Identify which cell holds the provided text, then report its (x, y) central coordinate. 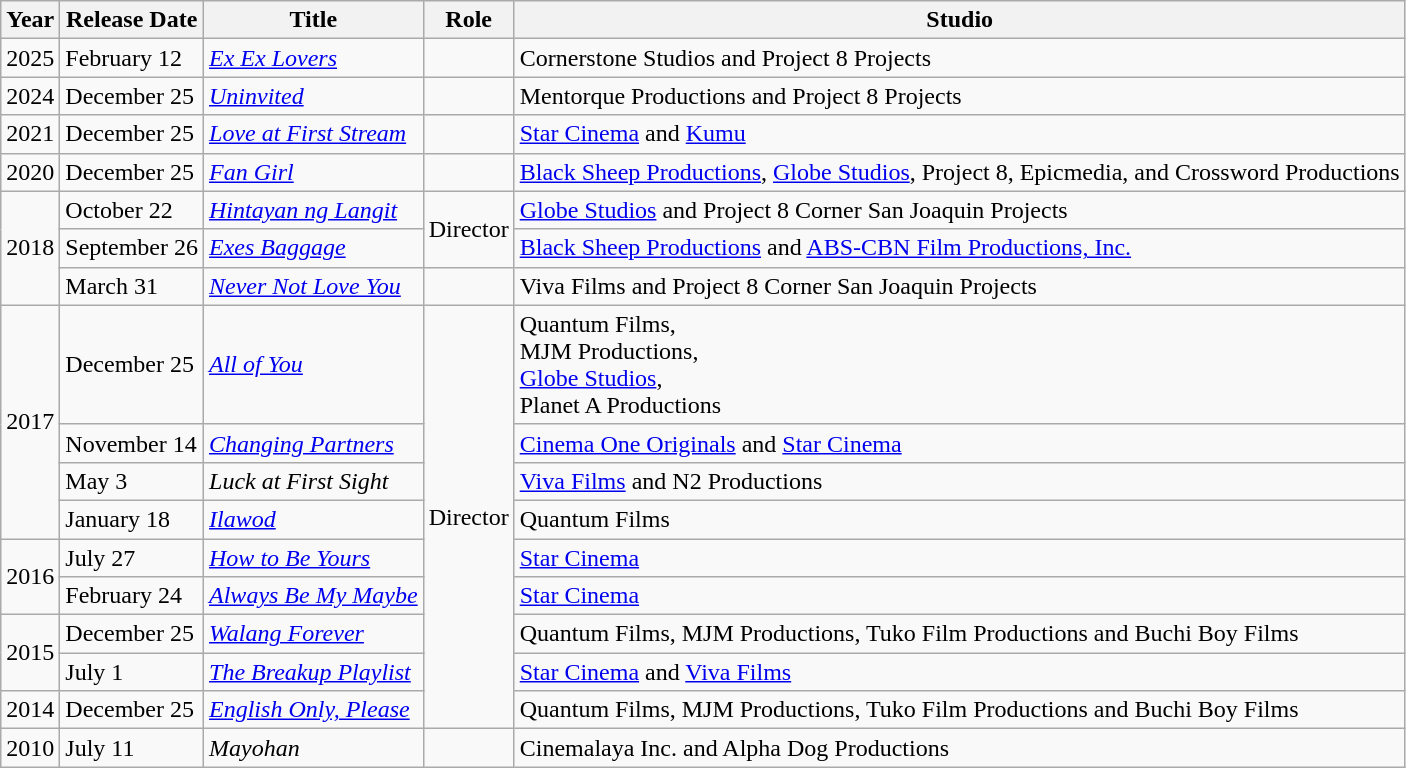
Mentorque Productions and Project 8 Projects (960, 96)
2014 (30, 710)
Ex Ex Lovers (314, 58)
2024 (30, 96)
Black Sheep Productions, Globe Studios, Project 8, Epicmedia, and Crossword Productions (960, 172)
Always Be My Maybe (314, 596)
Never Not Love You (314, 286)
February 24 (132, 596)
Luck at First Sight (314, 481)
Role (468, 20)
Walang Forever (314, 634)
Viva Films and N2 Productions (960, 481)
English Only, Please (314, 710)
Love at First Stream (314, 134)
2021 (30, 134)
2020 (30, 172)
Ilawod (314, 519)
Changing Partners (314, 443)
Mayohan (314, 748)
Star Cinema and Viva Films (960, 672)
2016 (30, 576)
Quantum Films (960, 519)
Cinema One Originals and Star Cinema (960, 443)
Quantum Films, MJM Productions, Globe Studios, Planet A Productions (960, 364)
2015 (30, 653)
July 1 (132, 672)
March 31 (132, 286)
2017 (30, 422)
Year (30, 20)
All of You (314, 364)
February 12 (132, 58)
2025 (30, 58)
Title (314, 20)
Uninvited (314, 96)
Studio (960, 20)
October 22 (132, 210)
Exes Baggage (314, 248)
The Breakup Playlist (314, 672)
Cinemalaya Inc. and Alpha Dog Productions (960, 748)
Release Date (132, 20)
January 18 (132, 519)
Fan Girl (314, 172)
Hintayan ng Langit (314, 210)
Cornerstone Studios and Project 8 Projects (960, 58)
July 27 (132, 557)
How to Be Yours (314, 557)
July 11 (132, 748)
May 3 (132, 481)
September 26 (132, 248)
Globe Studios and Project 8 Corner San Joaquin Projects (960, 210)
November 14 (132, 443)
2010 (30, 748)
2018 (30, 248)
Viva Films and Project 8 Corner San Joaquin Projects (960, 286)
Black Sheep Productions and ABS-CBN Film Productions, Inc. (960, 248)
Star Cinema and Kumu (960, 134)
